From the cell containing the given text, extract its center point as [X, Y] coordinate. 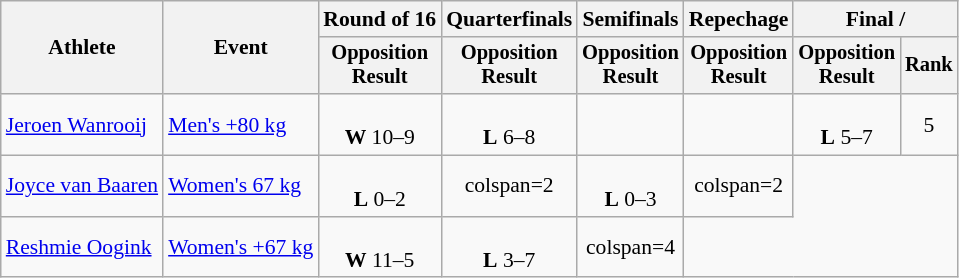
colspan=4 [630, 248]
L 6–8 [509, 124]
L 3–7 [509, 248]
Joyce van Baaren [82, 186]
Quarterfinals [509, 19]
Reshmie Oogink [82, 248]
Men's +80 kg [240, 124]
L 0–3 [630, 186]
Round of 16 [380, 19]
L 5–7 [846, 124]
Repechage [739, 19]
Final / [875, 19]
L 0–2 [380, 186]
Rank [929, 66]
Event [240, 48]
W 11–5 [380, 248]
Jeroen Wanrooij [82, 124]
Athlete [82, 48]
5 [929, 124]
Women's 67 kg [240, 186]
Women's +67 kg [240, 248]
Semifinals [630, 19]
W 10–9 [380, 124]
